Pinpoint the cell where the given text exists, returning its (X, Y) midpoint coordinate. 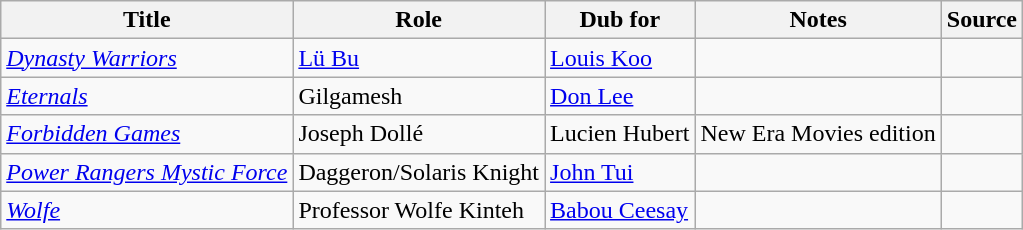
John Tui (620, 172)
Source (982, 20)
Lü Bu (419, 58)
Dynasty Warriors (147, 58)
New Era Movies edition (818, 134)
Daggeron/Solaris Knight (419, 172)
Professor Wolfe Kinteh (419, 210)
Lucien Hubert (620, 134)
Gilgamesh (419, 96)
Power Rangers Mystic Force (147, 172)
Forbidden Games (147, 134)
Wolfe (147, 210)
Don Lee (620, 96)
Notes (818, 20)
Babou Ceesay (620, 210)
Dub for (620, 20)
Title (147, 20)
Joseph Dollé (419, 134)
Louis Koo (620, 58)
Role (419, 20)
Eternals (147, 96)
